Output the [x, y] coordinate of the center of the cell containing the given text.  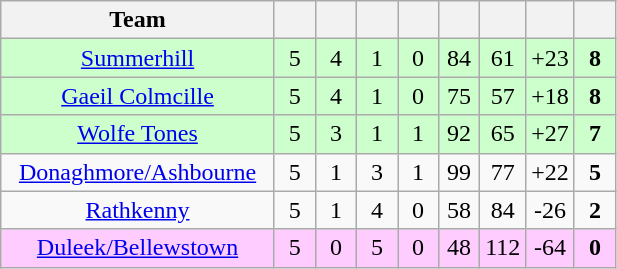
77 [503, 172]
-26 [550, 210]
+23 [550, 58]
7 [594, 134]
+22 [550, 172]
99 [460, 172]
Rathkenny [138, 210]
+18 [550, 96]
+27 [550, 134]
Duleek/Bellewstown [138, 248]
Team [138, 20]
Gaeil Colmcille [138, 96]
58 [460, 210]
65 [503, 134]
2 [594, 210]
Wolfe Tones [138, 134]
112 [503, 248]
Summerhill [138, 58]
61 [503, 58]
48 [460, 248]
Donaghmore/Ashbourne [138, 172]
75 [460, 96]
92 [460, 134]
-64 [550, 248]
57 [503, 96]
